Return the (x, y) coordinate for the center point of the cell that contains the specified text.  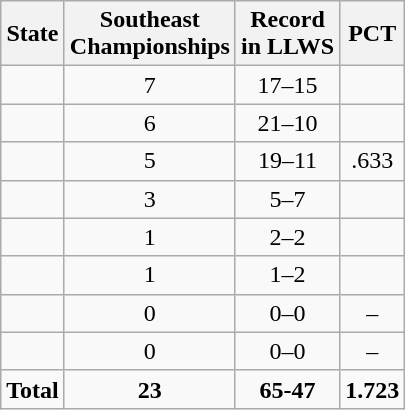
SoutheastChampionships (150, 34)
3 (150, 199)
Recordin LLWS (287, 34)
1–2 (287, 275)
6 (150, 123)
23 (150, 389)
21–10 (287, 123)
7 (150, 85)
5 (150, 161)
Total (33, 389)
.633 (372, 161)
PCT (372, 34)
65-47 (287, 389)
2–2 (287, 237)
5–7 (287, 199)
17–15 (287, 85)
1.723 (372, 389)
19–11 (287, 161)
State (33, 34)
